Pinpoint the cell where the given text exists, returning its [X, Y] midpoint coordinate. 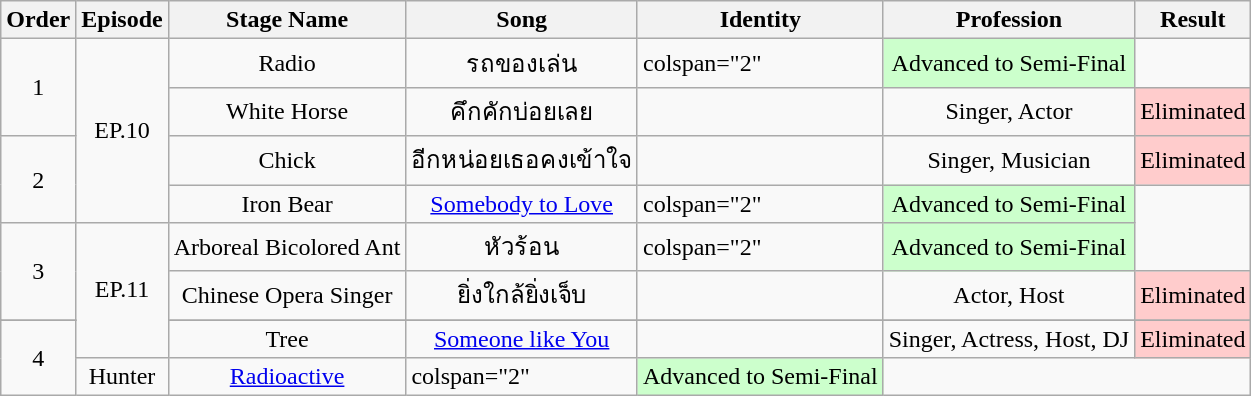
Iron Bear [287, 203]
คึกคักบ่อยเลย [522, 112]
White Horse [287, 112]
Result [1193, 20]
Someone like You [522, 339]
Actor, Host [1008, 296]
Song [522, 20]
Stage Name [287, 20]
ยิ่งใกล้ยิ่งเจ็บ [522, 296]
Order [38, 20]
Singer, Actress, Host, DJ [1008, 339]
EP.11 [122, 290]
รถของเล่น [522, 64]
2 [38, 180]
Arboreal Bicolored Ant [287, 248]
Episode [122, 20]
Singer, Actor [1008, 112]
Radioactive [287, 377]
Chinese Opera Singer [287, 296]
Chick [287, 160]
Profession [1008, 20]
Somebody to Love [522, 203]
หัวร้อน [522, 248]
Radio [287, 64]
Hunter [122, 377]
Identity [760, 20]
4 [38, 358]
1 [38, 88]
3 [38, 272]
Tree [287, 339]
อีกหน่อยเธอคงเข้าใจ [522, 160]
Singer, Musician [1008, 160]
EP.10 [122, 131]
